Detect which cell encompasses the target text, then output its [x, y] center coordinate. 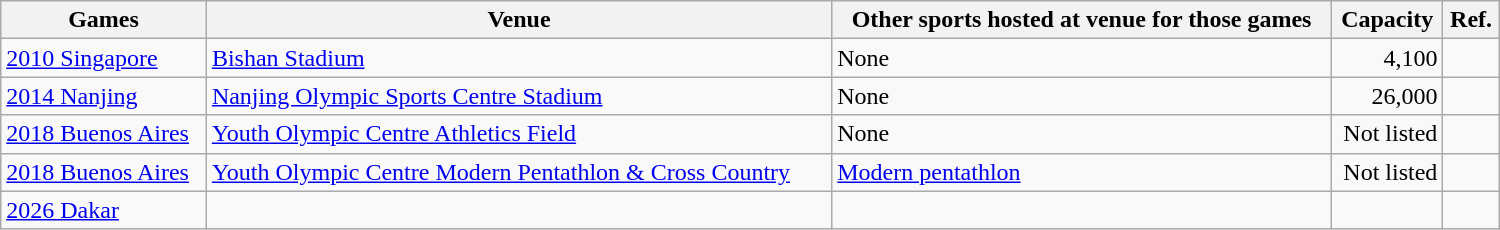
Capacity [1386, 20]
2026 Dakar [104, 210]
2014 Nanjing [104, 96]
26,000 [1386, 96]
Games [104, 20]
Ref. [1471, 20]
Youth Olympic Centre Modern Pentathlon & Cross Country [518, 172]
Other sports hosted at venue for those games [1082, 20]
2010 Singapore [104, 58]
Youth Olympic Centre Athletics Field [518, 134]
Nanjing Olympic Sports Centre Stadium [518, 96]
4,100 [1386, 58]
Bishan Stadium [518, 58]
Modern pentathlon [1082, 172]
Venue [518, 20]
